Provide the (X, Y) coordinate of the cell's center where the given text is located.  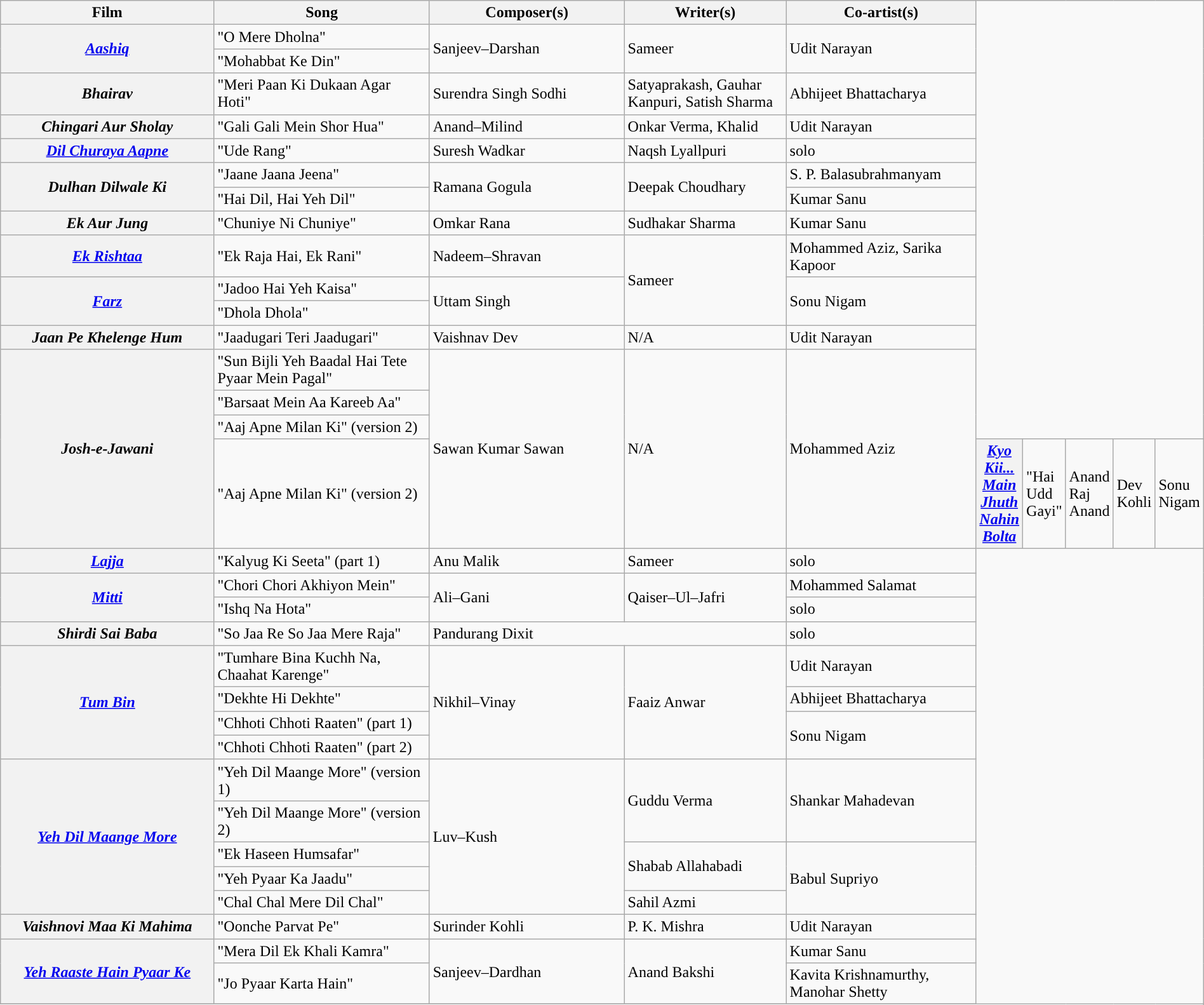
Composer(s) (527, 13)
Mohammed Aziz, Sarika Kapoor (881, 255)
"Mohabbat Ke Din" (321, 61)
"O Mere Dholna" (321, 37)
Faaiz Anwar (705, 703)
Yeh Dil Maange More (107, 837)
"Chhoti Chhoti Raaten" (part 2) (321, 747)
"Hai Udd Gayi" (1045, 494)
Shankar Mahadevan (881, 800)
Luv–Kush (527, 837)
"Meri Paan Ki Dukaan Agar Hoti" (321, 94)
"So Jaa Re So Jaa Mere Raja" (321, 633)
Tum Bin (107, 703)
"Dekhte Hi Dekhte" (321, 699)
Writer(s) (705, 13)
Guddu Verma (705, 800)
"Chuniye Ni Chuniye" (321, 223)
Anand–Milind (527, 126)
"Ishq Na Hota" (321, 609)
Ali–Gani (527, 597)
Surendra Singh Sodhi (527, 94)
Anand Raj Anand (1090, 494)
Jaan Pe Khelenge Hum (107, 337)
Suresh Wadkar (527, 151)
"Oonche Parvat Pe" (321, 927)
Surinder Kohli (527, 927)
Song (321, 13)
Nadeem–Shravan (527, 255)
"Sun Bijli Yeh Baadal Hai Tete Pyaar Mein Pagal" (321, 370)
S. P. Balasubrahmanyam (881, 175)
"Chhoti Chhoti Raaten" (part 1) (321, 723)
Mitti (107, 597)
Sanjeev–Dardhan (527, 972)
P. K. Mishra (705, 927)
"Gali Gali Mein Shor Hua" (321, 126)
Lajja (107, 561)
Sanjeev–Darshan (527, 49)
"Yeh Dil Maange More" (version 1) (321, 780)
Ek Aur Jung (107, 223)
Vaishnav Dev (527, 337)
Ek Rishtaa (107, 255)
Co-artist(s) (881, 13)
Film (107, 13)
"Ek Raja Hai, Ek Rani" (321, 255)
"Jadoo Hai Yeh Kaisa" (321, 288)
"Barsaat Mein Aa Kareeb Aa" (321, 403)
Dulhan Dilwale Ki (107, 187)
"Dhola Dhola" (321, 313)
"Yeh Pyaar Ka Jaadu" (321, 879)
"Jaadugari Teri Jaadugari" (321, 337)
Dev Kohli (1134, 494)
Uttam Singh (527, 300)
Sudhakar Sharma (705, 223)
Omkar Rana (527, 223)
Farz (107, 300)
Babul Supriyo (881, 878)
"Chal Chal Mere Dil Chal" (321, 903)
"Mera Dil Ek Khali Kamra" (321, 951)
"Ek Haseen Humsafar" (321, 854)
"Tumhare Bina Kuchh Na, Chaahat Karenge" (321, 666)
Anu Malik (527, 561)
Mohammed Aziz (881, 449)
Kyo Kii... Main Jhuth Nahin Bolta (1000, 494)
Naqsh Lyallpuri (705, 151)
Deepak Choudhary (705, 187)
Dil Churaya Aapne (107, 151)
"Hai Dil, Hai Yeh Dil" (321, 199)
Sawan Kumar Sawan (527, 449)
Onkar Verma, Khalid (705, 126)
Qaiser–Ul–Jafri (705, 597)
Shirdi Sai Baba (107, 633)
Chingari Aur Sholay (107, 126)
Anand Bakshi (705, 972)
Ramana Gogula (527, 187)
Yeh Raaste Hain Pyaar Ke (107, 972)
Shabab Allahabadi (705, 866)
"Jo Pyaar Karta Hain" (321, 983)
Josh-e-Jawani (107, 449)
Pandurang Dixit (608, 633)
Aashiq (107, 49)
Nikhil–Vinay (527, 703)
Sahil Azmi (705, 903)
"Ude Rang" (321, 151)
"Jaane Jaana Jeena" (321, 175)
Kavita Krishnamurthy, Manohar Shetty (881, 983)
"Chori Chori Akhiyon Mein" (321, 585)
Bhairav (107, 94)
Mohammed Salamat (881, 585)
Vaishnovi Maa Ki Mahima (107, 927)
Satyaprakash, Gauhar Kanpuri, Satish Sharma (705, 94)
"Yeh Dil Maange More" (version 2) (321, 821)
"Kalyug Ki Seeta" (part 1) (321, 561)
